Return (X, Y) of the center of cell containing provided text 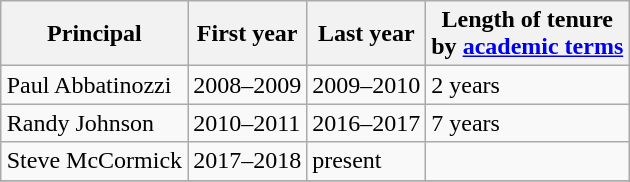
2017–2018 (248, 161)
Last year (366, 34)
Randy Johnson (94, 123)
Paul Abbatinozzi (94, 85)
2 years (528, 85)
Length of tenureby academic terms (528, 34)
2008–2009 (248, 85)
Principal (94, 34)
7 years (528, 123)
2010–2011 (248, 123)
2016–2017 (366, 123)
Steve McCormick (94, 161)
2009–2010 (366, 85)
present (366, 161)
First year (248, 34)
